Return (x, y) of the center of cell containing provided text 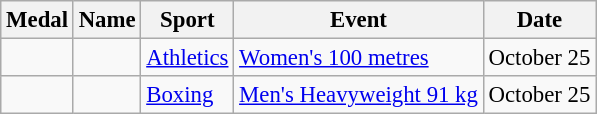
Date (539, 20)
Athletics (188, 58)
Boxing (188, 95)
Medal (38, 20)
Men's Heavyweight 91 kg (358, 95)
Name (107, 20)
Event (358, 20)
Sport (188, 20)
Women's 100 metres (358, 58)
